Extract the [x, y] coordinate from the center of the cell holding the provided text.  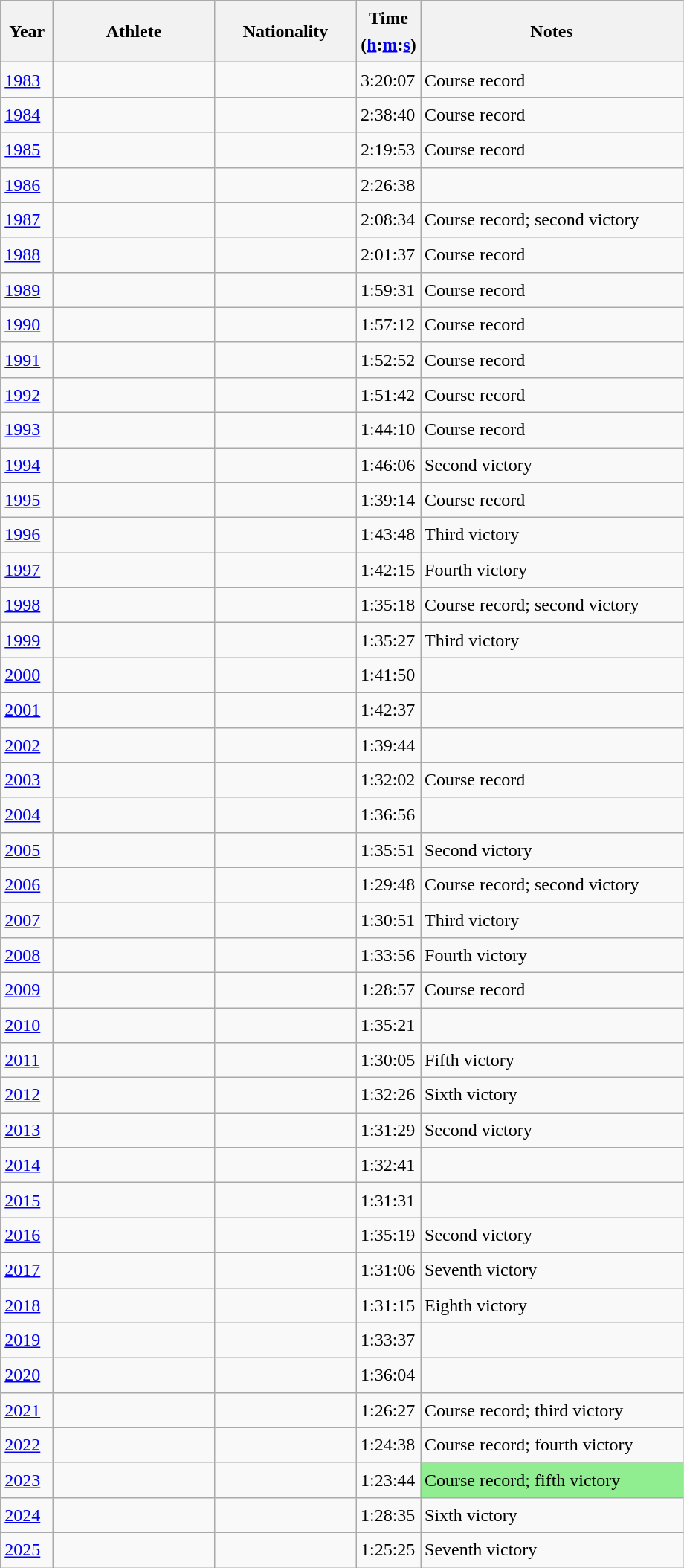
1:39:14 [388, 500]
1994 [27, 466]
1:25:25 [388, 1550]
2001 [27, 710]
1:59:31 [388, 290]
2013 [27, 1131]
2024 [27, 1514]
1:43:48 [388, 536]
1:31:29 [388, 1131]
2008 [27, 955]
1988 [27, 254]
1:28:57 [388, 989]
1993 [27, 430]
1:46:06 [388, 466]
1996 [27, 536]
1:35:19 [388, 1235]
1:30:05 [388, 1061]
1985 [27, 150]
1:32:26 [388, 1095]
2020 [27, 1375]
1:31:06 [388, 1270]
1:36:56 [388, 815]
2000 [27, 675]
1:41:50 [388, 675]
1:44:10 [388, 430]
Fifth victory [552, 1061]
1:24:38 [388, 1445]
2:01:37 [388, 254]
1:32:41 [388, 1165]
2025 [27, 1550]
1:35:51 [388, 849]
1997 [27, 570]
Year [27, 31]
1:33:56 [388, 955]
1:32:02 [388, 780]
2:08:34 [388, 220]
1990 [27, 324]
2017 [27, 1270]
2007 [27, 919]
2021 [27, 1410]
Nationality [285, 31]
1:35:27 [388, 640]
1:29:48 [388, 885]
Eighth victory [552, 1305]
2011 [27, 1061]
1:31:15 [388, 1305]
1:35:18 [388, 605]
1:33:37 [388, 1340]
Course record; fourth victory [552, 1445]
Course record; fifth victory [552, 1480]
1984 [27, 115]
Athlete [134, 31]
Course record; third victory [552, 1410]
2018 [27, 1305]
3:20:07 [388, 80]
2010 [27, 1025]
2012 [27, 1095]
2003 [27, 780]
2023 [27, 1480]
1:31:31 [388, 1201]
1:36:04 [388, 1375]
1998 [27, 605]
1999 [27, 640]
2019 [27, 1340]
2005 [27, 849]
2:19:53 [388, 150]
2:26:38 [388, 184]
1991 [27, 360]
1:30:51 [388, 919]
1:35:21 [388, 1025]
1:26:27 [388, 1410]
2022 [27, 1445]
2015 [27, 1201]
1989 [27, 290]
1:28:35 [388, 1514]
1983 [27, 80]
1:42:15 [388, 570]
2016 [27, 1235]
1:23:44 [388, 1480]
1:57:12 [388, 324]
1992 [27, 394]
1987 [27, 220]
2014 [27, 1165]
1995 [27, 500]
2002 [27, 745]
Time(h:m:s) [388, 31]
2009 [27, 989]
1:51:42 [388, 394]
2:38:40 [388, 115]
Notes [552, 31]
2004 [27, 815]
1:42:37 [388, 710]
1:52:52 [388, 360]
2006 [27, 885]
1:39:44 [388, 745]
1986 [27, 184]
